Determine the [X, Y] coordinate at the center of the cell enclosing the given text.  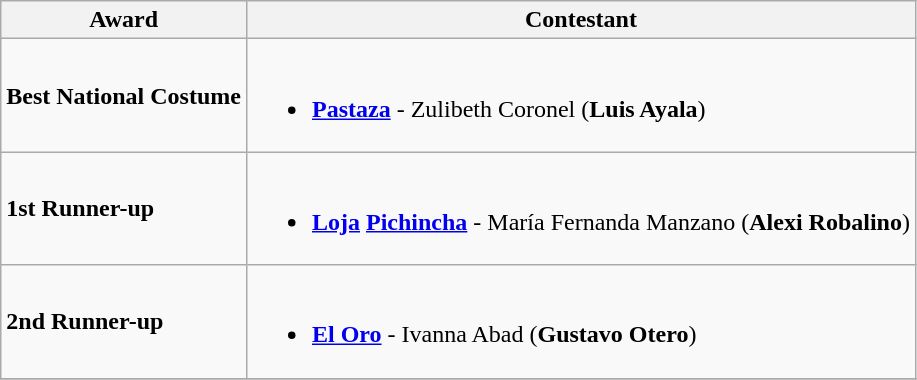
Contestant [580, 20]
El Oro - Ivanna Abad (Gustavo Otero) [580, 322]
1st Runner-up [124, 208]
Loja Pichincha - María Fernanda Manzano (Alexi Robalino) [580, 208]
2nd Runner-up [124, 322]
Award [124, 20]
Best National Costume [124, 96]
Pastaza - Zulibeth Coronel (Luis Ayala) [580, 96]
